Provide the (X, Y) coordinate of the cell's center where the given text is located.  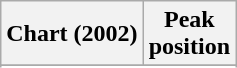
Peakposition (189, 34)
Chart (2002) (72, 34)
